Provide the [x, y] coordinate of the cell's center where the given text is located.  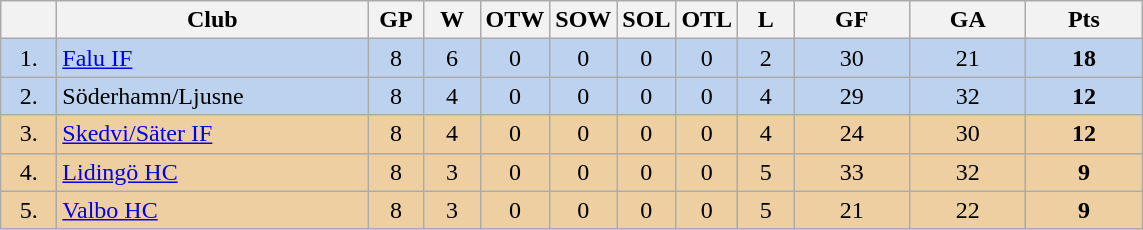
Pts [1084, 20]
Club [212, 20]
2. [29, 96]
5. [29, 210]
L [766, 20]
22 [968, 210]
SOW [584, 20]
24 [852, 134]
OTL [707, 20]
33 [852, 172]
Lidingö HC [212, 172]
2 [766, 58]
GA [968, 20]
4. [29, 172]
GP [396, 20]
SOL [646, 20]
Valbo HC [212, 210]
GF [852, 20]
Falu IF [212, 58]
OTW [515, 20]
Söderhamn/Ljusne [212, 96]
W [452, 20]
29 [852, 96]
18 [1084, 58]
1. [29, 58]
6 [452, 58]
3. [29, 134]
Skedvi/Säter IF [212, 134]
